Pinpoint the cell where the given text exists, returning its (x, y) midpoint coordinate. 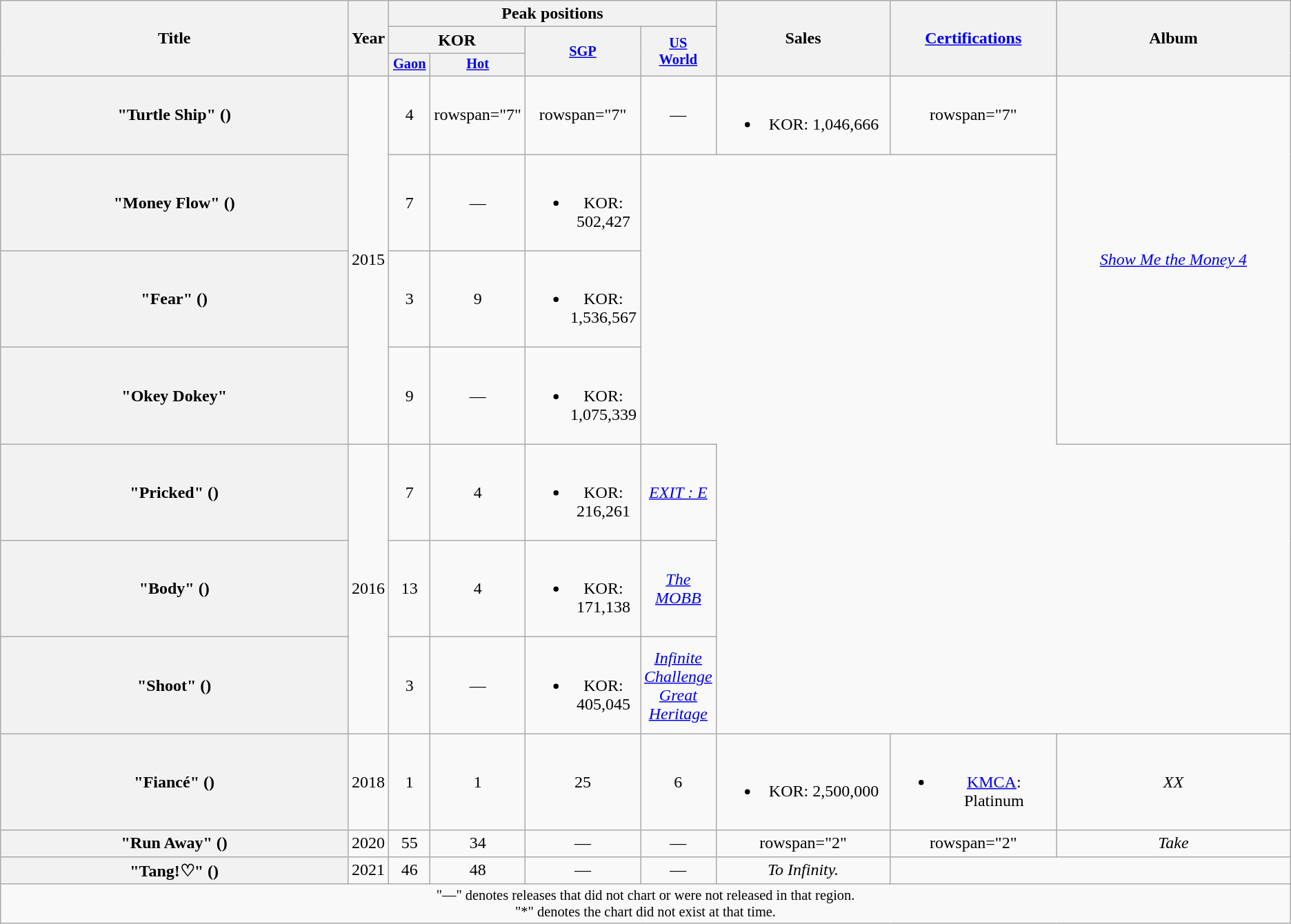
48 (478, 870)
KOR: 1,046,666 (803, 116)
KMCA: Platinum (974, 782)
"Fiancé" () (174, 782)
55 (410, 843)
"Run Away" () (174, 843)
Album (1174, 39)
"Okey Dokey" (174, 396)
Certifications (974, 39)
Peak positions (553, 14)
"Fear" () (174, 299)
"Money Flow" () (174, 203)
25 (582, 782)
KOR: 216,261 (582, 492)
2020 (368, 843)
13 (410, 589)
46 (410, 870)
To Infinity. (803, 870)
KOR: 1,075,339 (582, 396)
KOR: 171,138 (582, 589)
Hot (478, 65)
KOR: 502,427 (582, 203)
KOR: 1,536,567 (582, 299)
2015 (368, 261)
Year (368, 39)
2021 (368, 870)
"Body" () (174, 589)
Show Me the Money 4 (1174, 261)
KOR: 405,045 (582, 685)
XX (1174, 782)
"Shoot" () (174, 685)
"Turtle Ship" () (174, 116)
Title (174, 39)
2018 (368, 782)
Take (1174, 843)
USWorld (678, 52)
EXIT : E (678, 492)
KOR (457, 40)
34 (478, 843)
2016 (368, 589)
6 (678, 782)
Sales (803, 39)
"—" denotes releases that did not chart or were not released in that region."*" denotes the chart did not exist at that time. (645, 904)
KOR: 2,500,000 (803, 782)
The MOBB (678, 589)
Infinite Challenge Great Heritage (678, 685)
"Tang!♡" () (174, 870)
"Pricked" () (174, 492)
SGP (582, 52)
Gaon (410, 65)
